Output the (X, Y) coordinate of the center of the cell containing the given text.  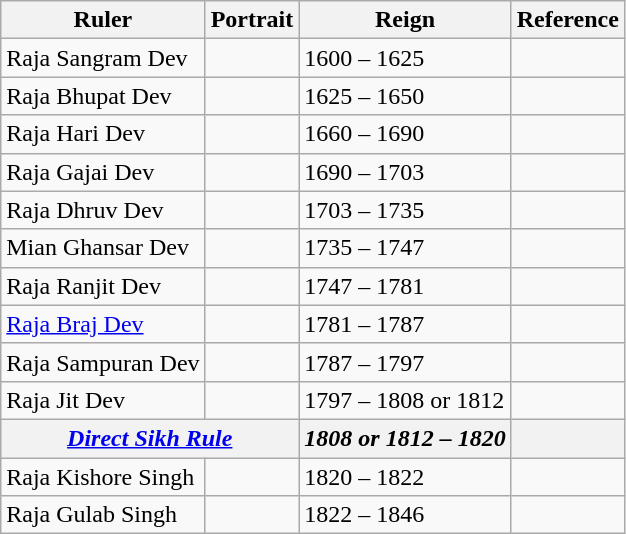
Raja Sangram Dev (103, 58)
1690 – 1703 (405, 172)
1660 – 1690 (405, 134)
1787 – 1797 (405, 362)
1703 – 1735 (405, 210)
Mian Ghansar Dev (103, 248)
Raja Sampuran Dev (103, 362)
Direct Sikh Rule (150, 438)
Raja Gulab Singh (103, 515)
Raja Ranjit Dev (103, 286)
1820 – 1822 (405, 477)
1747 – 1781 (405, 286)
1822 – 1846 (405, 515)
1600 – 1625 (405, 58)
1781 – 1787 (405, 324)
Reign (405, 20)
1808 or 1812 – 1820 (405, 438)
1797 – 1808 or 1812 (405, 400)
1625 – 1650 (405, 96)
Raja Hari Dev (103, 134)
Raja Bhupat Dev (103, 96)
Portrait (252, 20)
Reference (568, 20)
Raja Jit Dev (103, 400)
Raja Gajai Dev (103, 172)
Raja Kishore Singh (103, 477)
1735 – 1747 (405, 248)
Raja Braj Dev (103, 324)
Ruler (103, 20)
Raja Dhruv Dev (103, 210)
